Provide the [X, Y] coordinate of the cell's center where the given text is located.  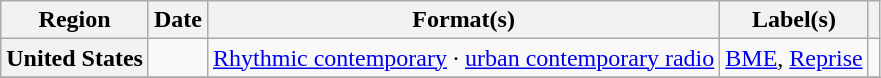
Rhythmic contemporary · urban contemporary radio [464, 58]
Region [75, 20]
Label(s) [794, 20]
Date [178, 20]
BME, Reprise [794, 58]
United States [75, 58]
Format(s) [464, 20]
